From the cell containing the given text, extract its center point as (X, Y) coordinate. 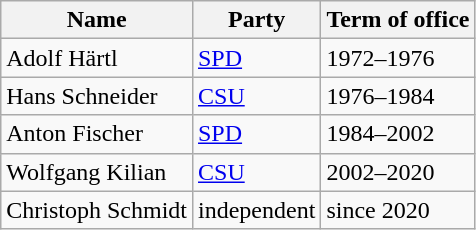
1976–1984 (398, 96)
since 2020 (398, 210)
Anton Fischer (97, 134)
independent (256, 210)
Party (256, 20)
1972–1976 (398, 58)
2002–2020 (398, 172)
Adolf Härtl (97, 58)
Christoph Schmidt (97, 210)
Term of office (398, 20)
Wolfgang Kilian (97, 172)
1984–2002 (398, 134)
Name (97, 20)
Hans Schneider (97, 96)
